Locate the cell with the specified text and output its (X, Y) center coordinate. 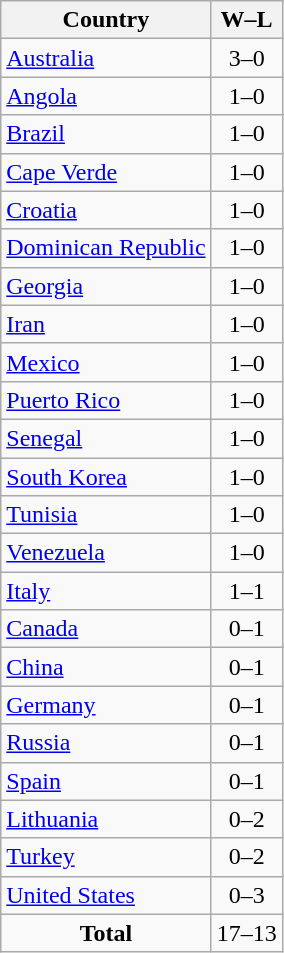
Croatia (106, 210)
1–1 (246, 591)
0–3 (246, 895)
Russia (106, 743)
Senegal (106, 438)
Georgia (106, 286)
Turkey (106, 857)
Brazil (106, 134)
W–L (246, 20)
China (106, 667)
17–13 (246, 933)
Italy (106, 591)
Mexico (106, 362)
United States (106, 895)
Spain (106, 781)
Iran (106, 324)
Cape Verde (106, 172)
Germany (106, 705)
Puerto Rico (106, 400)
South Korea (106, 477)
3–0 (246, 58)
Canada (106, 629)
Australia (106, 58)
Tunisia (106, 515)
Lithuania (106, 819)
Dominican Republic (106, 248)
Venezuela (106, 553)
Country (106, 20)
Total (106, 933)
Angola (106, 96)
